Identify which cell holds the provided text, then report its [X, Y] central coordinate. 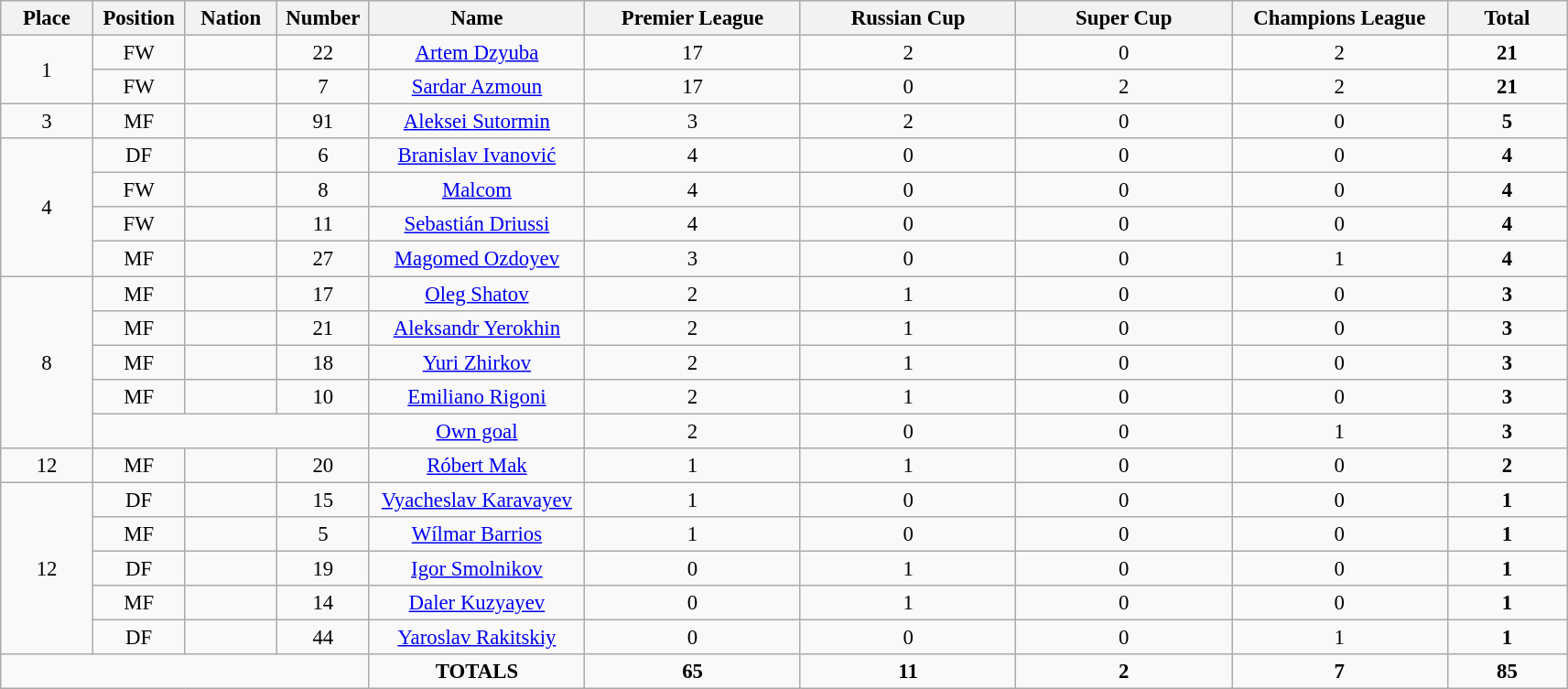
44 [324, 638]
Aleksandr Yerokhin [477, 328]
Wílmar Barrios [477, 534]
14 [324, 603]
Sebastián Driussi [477, 224]
19 [324, 568]
15 [324, 500]
Branislav Ivanović [477, 156]
Igor Smolnikov [477, 568]
Premier League [693, 18]
27 [324, 259]
Total [1507, 18]
Own goal [477, 431]
18 [324, 362]
91 [324, 122]
Emiliano Rigoni [477, 396]
Artem Dzyuba [477, 53]
85 [1507, 672]
Sardar Azmoun [477, 87]
Number [324, 18]
Super Cup [1124, 18]
Champions League [1340, 18]
Malcom [477, 190]
Yaroslav Rakitskiy [477, 638]
65 [693, 672]
Oleg Shatov [477, 294]
20 [324, 466]
Vyacheslav Karavayev [477, 500]
Position [139, 18]
10 [324, 396]
Magomed Ozdoyev [477, 259]
Nation [231, 18]
Róbert Mak [477, 466]
22 [324, 53]
6 [324, 156]
Name [477, 18]
Place [48, 18]
Russian Cup [908, 18]
Aleksei Sutormin [477, 122]
Yuri Zhirkov [477, 362]
Daler Kuzyayev [477, 603]
TOTALS [477, 672]
